Search for the cell housing the specified text and yield its [x, y] center coordinate. 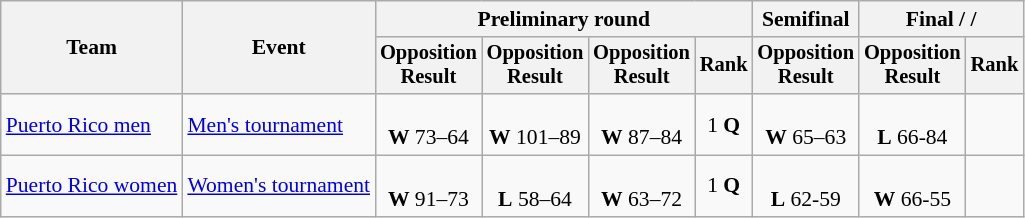
W 101–89 [536, 124]
W 73–64 [428, 124]
Women's tournament [278, 186]
W 87–84 [642, 124]
L 62-59 [806, 186]
Final / / [941, 19]
L 58–64 [536, 186]
W 91–73 [428, 186]
Event [278, 48]
Men's tournament [278, 124]
Preliminary round [564, 19]
W 66-55 [912, 186]
Puerto Rico women [92, 186]
Team [92, 48]
W 65–63 [806, 124]
L 66-84 [912, 124]
W 63–72 [642, 186]
Semifinal [806, 19]
Puerto Rico men [92, 124]
